Extract the (X, Y) coordinate from the center of the cell holding the provided text.  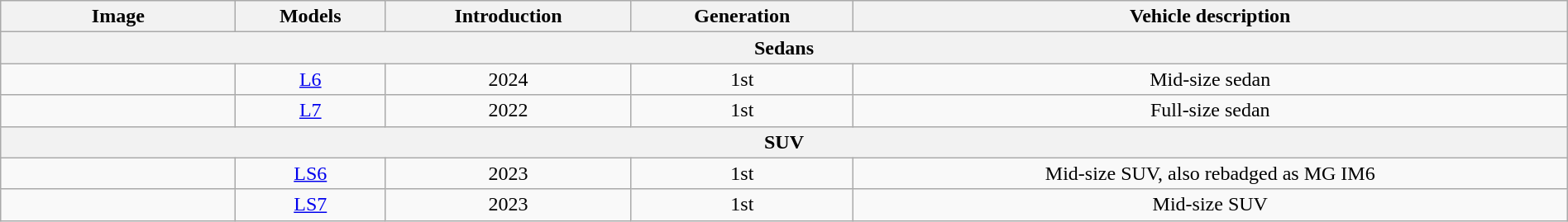
L7 (311, 111)
Image (118, 17)
Mid-size SUV, also rebadged as MG IM6 (1210, 173)
L6 (311, 79)
2024 (509, 79)
SUV (784, 142)
Vehicle description (1210, 17)
Mid-size SUV (1210, 205)
Mid-size sedan (1210, 79)
Models (311, 17)
Sedans (784, 48)
LS7 (311, 205)
2022 (509, 111)
Introduction (509, 17)
Generation (742, 17)
Full-size sedan (1210, 111)
LS6 (311, 173)
